Extract the [X, Y] coordinate from the center of the cell holding the provided text.  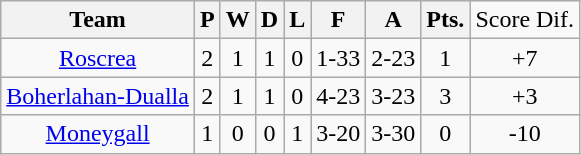
+3 [525, 96]
Roscrea [98, 58]
Moneygall [98, 134]
2-23 [394, 58]
P [207, 20]
3 [446, 96]
1-33 [338, 58]
3-30 [394, 134]
A [394, 20]
W [238, 20]
Score Dif. [525, 20]
L [298, 20]
Team [98, 20]
F [338, 20]
-10 [525, 134]
+7 [525, 58]
3-23 [394, 96]
D [269, 20]
3-20 [338, 134]
4-23 [338, 96]
Pts. [446, 20]
Boherlahan-Dualla [98, 96]
